Capture the cell that displays the provided text and extract its [X, Y] central coordinate. 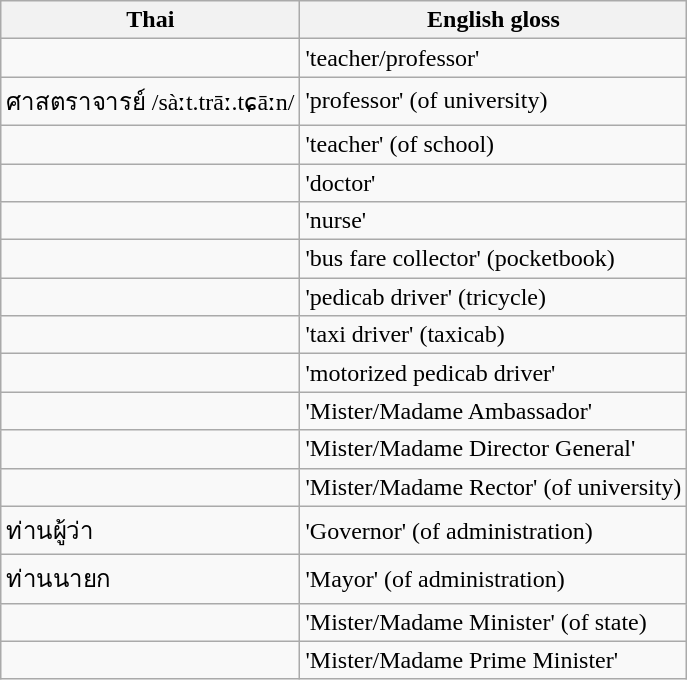
'Governor' (of administration) [494, 530]
'nurse' [494, 221]
ศาสตราจารย์ /sàːt.trāː.tɕāːn/ [150, 102]
'doctor' [494, 183]
ท่านผู้ว่า [150, 530]
'Mister/Madame Director General' [494, 449]
'teacher' (of school) [494, 144]
English gloss [494, 20]
'pedicab driver' (tricycle) [494, 297]
'professor' (of university) [494, 102]
ท่านนายก [150, 580]
'Mister/Madame Minister' (of state) [494, 622]
Thai [150, 20]
'Mister/Madame Prime Minister' [494, 660]
'Mister/Madame Ambassador' [494, 411]
'taxi driver' (taxicab) [494, 335]
'bus fare collector' (pocketbook) [494, 259]
'teacher/professor' [494, 58]
'motorized pedicab driver' [494, 373]
'Mister/Madame Rector' (of university) [494, 487]
'Mayor' (of administration) [494, 580]
